Locate the cell with the specified text and output its [x, y] center coordinate. 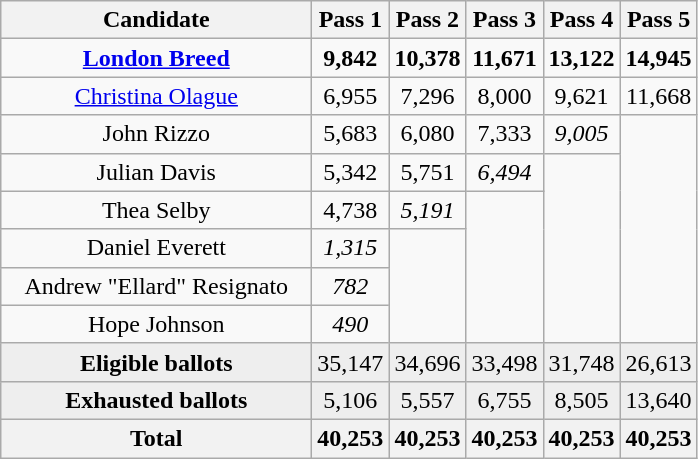
33,498 [504, 362]
490 [350, 324]
7,296 [428, 96]
9,842 [350, 58]
Pass 3 [504, 20]
8,505 [582, 400]
Candidate [156, 20]
26,613 [658, 362]
Daniel Everett [156, 248]
13,640 [658, 400]
9,005 [582, 134]
5,191 [428, 210]
10,378 [428, 58]
Eligible ballots [156, 362]
Exhausted ballots [156, 400]
6,080 [428, 134]
Pass 1 [350, 20]
7,333 [504, 134]
Total [156, 438]
Julian Davis [156, 172]
Andrew "Ellard" Resignato [156, 286]
6,755 [504, 400]
35,147 [350, 362]
Hope Johnson [156, 324]
Christina Olague [156, 96]
Pass 2 [428, 20]
Pass 4 [582, 20]
5,557 [428, 400]
11,671 [504, 58]
5,751 [428, 172]
9,621 [582, 96]
4,738 [350, 210]
782 [350, 286]
5,342 [350, 172]
Pass 5 [658, 20]
13,122 [582, 58]
34,696 [428, 362]
31,748 [582, 362]
11,668 [658, 96]
5,106 [350, 400]
Thea Selby [156, 210]
8,000 [504, 96]
5,683 [350, 134]
1,315 [350, 248]
John Rizzo [156, 134]
6,955 [350, 96]
London Breed [156, 58]
6,494 [504, 172]
14,945 [658, 58]
